Search for the cell housing the specified text and yield its [x, y] center coordinate. 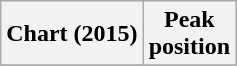
Chart (2015) [72, 34]
Peakposition [189, 34]
